Output the (X, Y) coordinate of the center of the cell containing the given text.  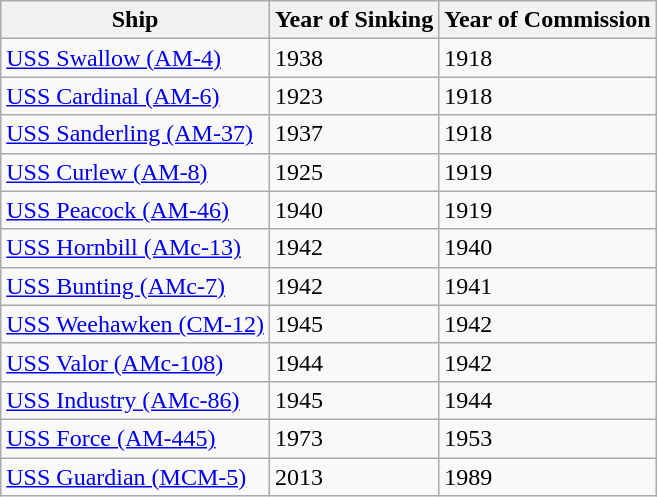
Year of Commission (548, 20)
1989 (548, 477)
1923 (354, 96)
USS Industry (AMc-86) (136, 400)
1938 (354, 58)
USS Guardian (MCM-5) (136, 477)
USS Weehawken (CM-12) (136, 324)
1953 (548, 438)
Year of Sinking (354, 20)
USS Peacock (AM-46) (136, 210)
1937 (354, 134)
USS Bunting (AMc-7) (136, 286)
USS Valor (AMc-108) (136, 362)
USS Swallow (AM-4) (136, 58)
1925 (354, 172)
1973 (354, 438)
1941 (548, 286)
USS Sanderling (AM-37) (136, 134)
USS Cardinal (AM-6) (136, 96)
USS Force (AM-445) (136, 438)
USS Hornbill (AMc-13) (136, 248)
USS Curlew (AM-8) (136, 172)
2013 (354, 477)
Ship (136, 20)
